Pinpoint the cell where the given text exists, returning its (x, y) midpoint coordinate. 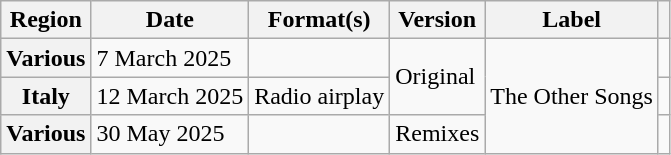
Italy (46, 96)
Radio airplay (320, 96)
Region (46, 20)
Original (438, 77)
Label (572, 20)
Version (438, 20)
Remixes (438, 134)
7 March 2025 (170, 58)
Format(s) (320, 20)
30 May 2025 (170, 134)
The Other Songs (572, 96)
12 March 2025 (170, 96)
Date (170, 20)
